For the text-containing cell, return its midpoint in [x, y] coordinate format. 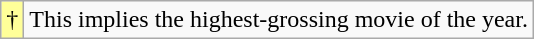
This implies the highest-grossing movie of the year. [279, 20]
† [12, 20]
